Provide the (x, y) coordinate of the cell's center where the given text is located.  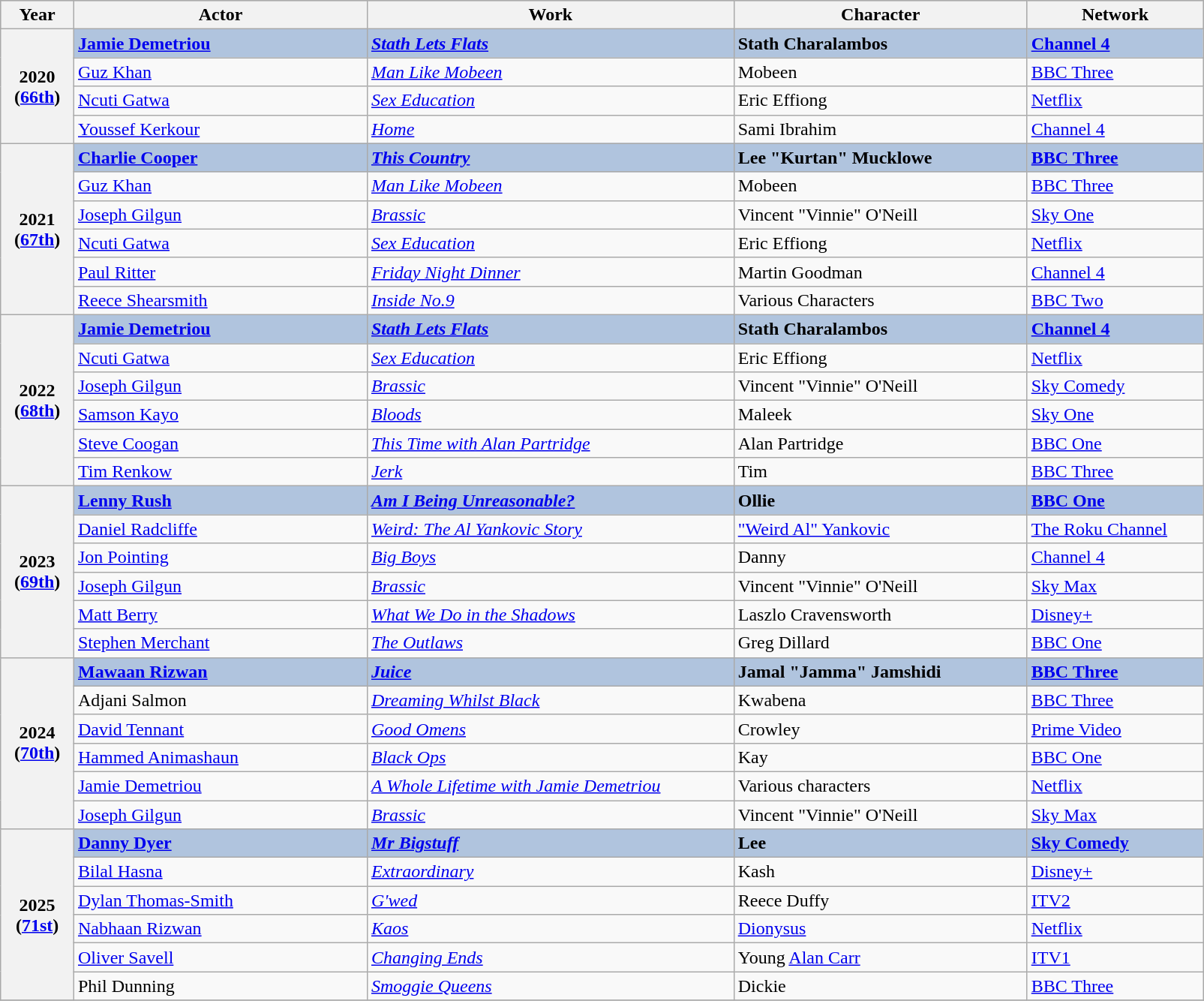
Paul Ritter (221, 272)
2025(71st) (38, 915)
Big Boys (551, 558)
Steve Coogan (221, 443)
Dionysus (881, 929)
Tim (881, 472)
Jon Pointing (221, 558)
Dreaming Whilst Black (551, 700)
Reece Duffy (881, 900)
Sami Ibrahim (881, 129)
Dickie (881, 986)
What We Do in the Shadows (551, 615)
Dylan Thomas-Smith (221, 900)
Juice (551, 672)
Danny (881, 558)
Martin Goodman (881, 272)
Smoggie Queens (551, 986)
Network (1115, 15)
Daniel Radcliffe (221, 529)
Lee (881, 843)
Actor (221, 15)
Samson Kayo (221, 415)
Weird: The Al Yankovic Story (551, 529)
Alan Partridge (881, 443)
Various characters (881, 786)
Black Ops (551, 757)
Phil Dunning (221, 986)
ITV1 (1115, 957)
Danny Dyer (221, 843)
Various Characters (881, 300)
Jamal "Jamma" Jamshidi (881, 672)
Character (881, 15)
Friday Night Dinner (551, 272)
Oliver Savell (221, 957)
Ollie (881, 501)
Nabhaan Rizwan (221, 929)
Kash (881, 872)
Lenny Rush (221, 501)
Young Alan Carr (881, 957)
2023 (69th) (38, 572)
"Weird Al" Yankovic (881, 529)
Year (38, 15)
Jerk (551, 472)
The Outlaws (551, 643)
Mr Bigstuff (551, 843)
Prime Video (1115, 729)
Crowley (881, 729)
Changing Ends (551, 957)
Hammed Animashaun (221, 757)
Kaos (551, 929)
Adjani Salmon (221, 700)
Lee "Kurtan" Mucklowe (881, 158)
Extraordinary (551, 872)
This Time with Alan Partridge (551, 443)
Youssef Kerkour (221, 129)
Bilal Hasna (221, 872)
Tim Renkow (221, 472)
This Country (551, 158)
BBC Two (1115, 300)
Matt Berry (221, 615)
Reece Shearsmith (221, 300)
ITV2 (1115, 900)
Am I Being Unreasonable? (551, 501)
Bloods (551, 415)
2021 (67th) (38, 229)
Home (551, 129)
2020 (66th) (38, 86)
Good Omens (551, 729)
Greg Dillard (881, 643)
G'wed (551, 900)
Kwabena (881, 700)
Work (551, 15)
2024 (70th) (38, 743)
David Tennant (221, 729)
Maleek (881, 415)
Inside No.9 (551, 300)
Kay (881, 757)
Laszlo Cravensworth (881, 615)
A Whole Lifetime with Jamie Demetriou (551, 786)
Stephen Merchant (221, 643)
Mawaan Rizwan (221, 672)
2022 (68th) (38, 400)
The Roku Channel (1115, 529)
Charlie Cooper (221, 158)
